Return the (X, Y) coordinate for the center point of the cell that contains the specified text.  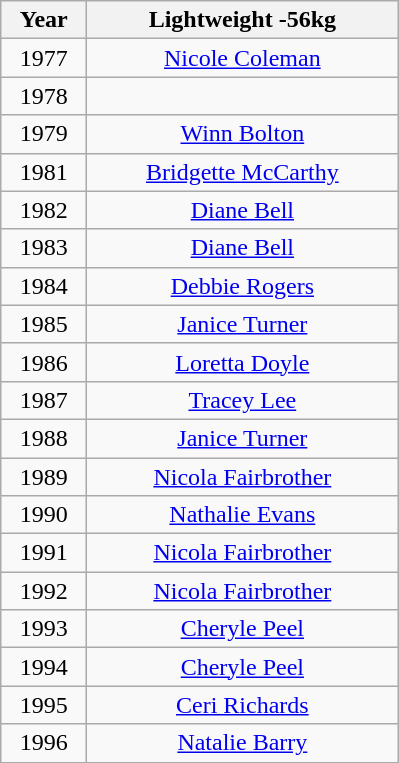
Ceri Richards (242, 705)
1991 (44, 553)
Debbie Rogers (242, 286)
1979 (44, 134)
Winn Bolton (242, 134)
1990 (44, 515)
Bridgette McCarthy (242, 172)
1988 (44, 438)
1986 (44, 362)
1996 (44, 743)
1983 (44, 248)
1993 (44, 629)
1978 (44, 96)
Natalie Barry (242, 743)
1995 (44, 705)
1985 (44, 324)
Nicole Coleman (242, 58)
Nathalie Evans (242, 515)
1984 (44, 286)
1989 (44, 477)
Year (44, 20)
Tracey Lee (242, 400)
1981 (44, 172)
1982 (44, 210)
1987 (44, 400)
1992 (44, 591)
1994 (44, 667)
1977 (44, 58)
Lightweight -56kg (242, 20)
Loretta Doyle (242, 362)
